Provide the (X, Y) coordinate of the cell's center where the given text is located.  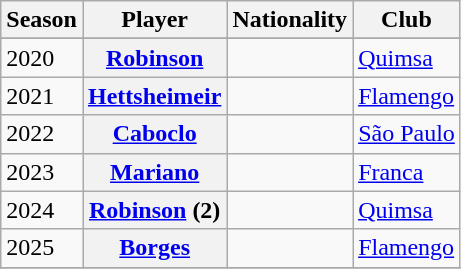
Caboclo (154, 134)
2021 (42, 96)
2024 (42, 210)
São Paulo (407, 134)
Hettsheimeir (154, 96)
Season (42, 20)
Franca (407, 172)
Robinson (2) (154, 210)
Robinson (154, 58)
Nationality (290, 20)
Borges (154, 248)
Club (407, 20)
Mariano (154, 172)
2023 (42, 172)
Player (154, 20)
2025 (42, 248)
2020 (42, 58)
2022 (42, 134)
